Return [x, y] of the center of cell containing provided text 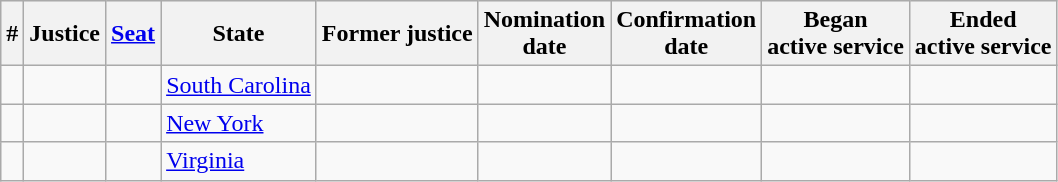
State [239, 34]
Endedactive service [983, 34]
Seat [134, 34]
Confirmationdate [686, 34]
Virginia [239, 161]
New York [239, 123]
Justice [65, 34]
Former justice [397, 34]
Nominationdate [544, 34]
# [12, 34]
South Carolina [239, 85]
Beganactive service [836, 34]
